Output the (X, Y) coordinate of the center of the cell containing the given text.  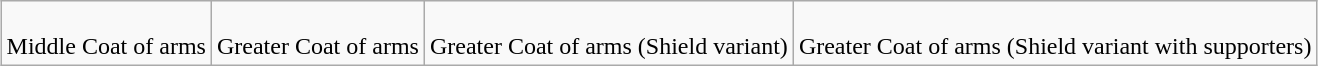
Greater Coat of arms (318, 34)
Middle Coat of arms (106, 34)
Greater Coat of arms (Shield variant) (608, 34)
Greater Coat of arms (Shield variant with supporters) (1055, 34)
